Find where the given text appears and provide that cell's center as [X, Y] coordinate. 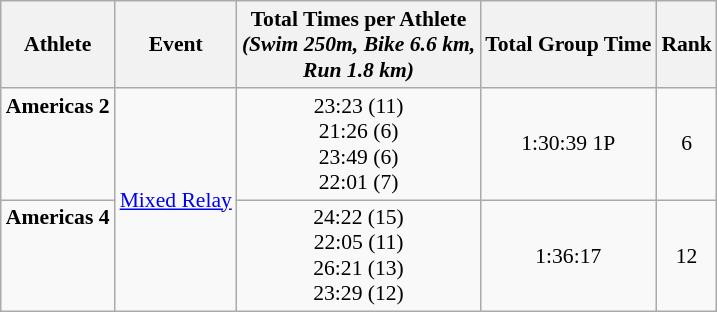
1:36:17 [568, 256]
12 [686, 256]
6 [686, 144]
Event [176, 44]
Americas 2 [58, 144]
23:23 (11)21:26 (6)23:49 (6)22:01 (7) [358, 144]
24:22 (15)22:05 (11)26:21 (13)23:29 (12) [358, 256]
Americas 4 [58, 256]
Athlete [58, 44]
Total Group Time [568, 44]
1:30:39 1P [568, 144]
Mixed Relay [176, 200]
Total Times per Athlete (Swim 250m, Bike 6.6 km, Run 1.8 km) [358, 44]
Rank [686, 44]
